Provide the [X, Y] coordinate of the cell's center where the given text is located.  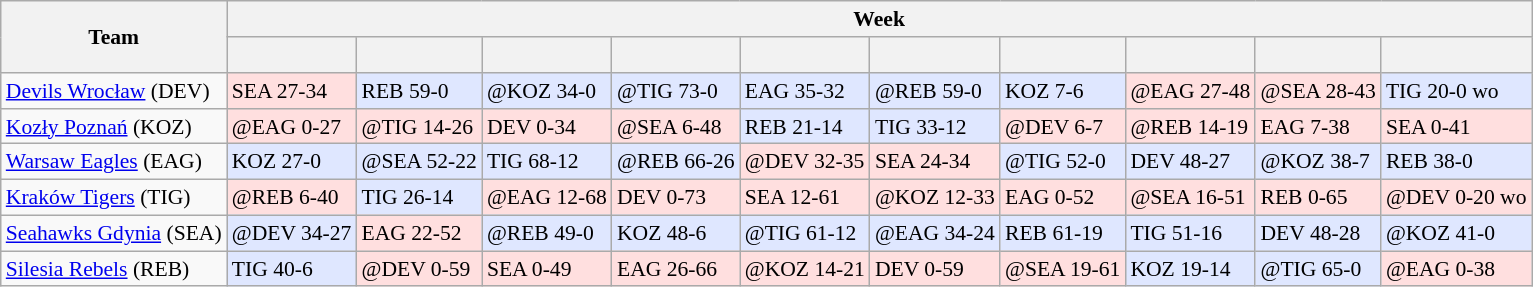
@EAG 27-48 [1190, 91]
REB 59-0 [418, 91]
@REB 59-0 [935, 91]
DEV 0-59 [935, 269]
REB 38-0 [1456, 162]
EAG 26-66 [676, 269]
TIG 33-12 [935, 126]
KOZ 19-14 [1190, 269]
@REB 6-40 [292, 197]
DEV 0-73 [676, 197]
TIG 68-12 [547, 162]
KOZ 48-6 [676, 233]
Week [880, 19]
@SEA 19-61 [1062, 269]
@TIG 14-26 [418, 126]
TIG 20-0 wo [1456, 91]
EAG 0-52 [1062, 197]
SEA 24-34 [935, 162]
DEV 0-34 [547, 126]
Warsaw Eagles (EAG) [114, 162]
TIG 51-16 [1190, 233]
@REB 49-0 [547, 233]
@EAG 0-38 [1456, 269]
@KOZ 38-7 [1318, 162]
@REB 66-26 [676, 162]
@DEV 32-35 [805, 162]
Team [114, 36]
@SEA 16-51 [1190, 197]
TIG 26-14 [418, 197]
@DEV 34-27 [292, 233]
Devils Wrocław (DEV) [114, 91]
@EAG 34-24 [935, 233]
REB 21-14 [805, 126]
@EAG 0-27 [292, 126]
EAG 7-38 [1318, 126]
EAG 35-32 [805, 91]
TIG 40-6 [292, 269]
@KOZ 34-0 [547, 91]
KOZ 27-0 [292, 162]
Kozły Poznań (KOZ) [114, 126]
EAG 22-52 [418, 233]
@KOZ 41-0 [1456, 233]
DEV 48-27 [1190, 162]
@REB 14-19 [1190, 126]
@EAG 12-68 [547, 197]
@KOZ 14-21 [805, 269]
@TIG 61-12 [805, 233]
Seahawks Gdynia (SEA) [114, 233]
Silesia Rebels (REB) [114, 269]
SEA 0-49 [547, 269]
DEV 48-28 [1318, 233]
REB 0-65 [1318, 197]
@DEV 0-59 [418, 269]
REB 61-19 [1062, 233]
@SEA 28-43 [1318, 91]
SEA 12-61 [805, 197]
Kraków Tigers (TIG) [114, 197]
@SEA 6-48 [676, 126]
@DEV 0-20 wo [1456, 197]
@KOZ 12-33 [935, 197]
SEA 0-41 [1456, 126]
@TIG 65-0 [1318, 269]
SEA 27-34 [292, 91]
@TIG 52-0 [1062, 162]
@DEV 6-7 [1062, 126]
@TIG 73-0 [676, 91]
KOZ 7-6 [1062, 91]
@SEA 52-22 [418, 162]
